Return [X, Y] of the center of cell containing provided text 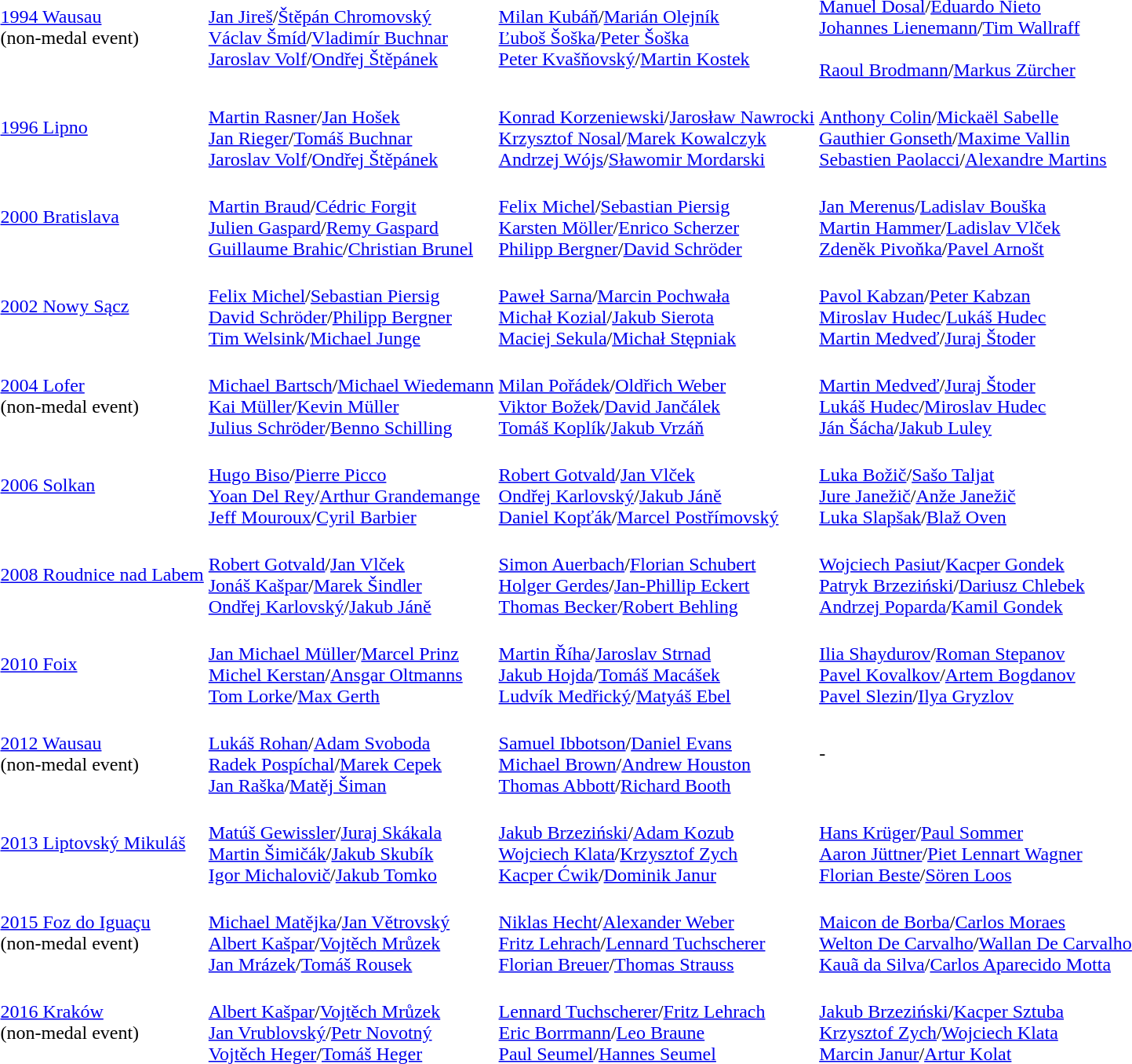
Martin Rasner/Jan HošekJan Rieger/Tomáš BuchnarJaroslav Volf/Ondřej Štěpánek [351, 127]
Niklas Hecht/Alexander WeberFritz Lehrach/Lennard TuchschererFlorian Breuer/Thomas Strauss [657, 932]
Matúš Gewissler/Juraj SkákalaMartin Šimičák/Jakub SkubíkIgor Michalovič/Jakub Tomko [351, 843]
Lukáš Rohan/Adam SvobodaRadek Pospíchal/Marek CepekJan Raška/Matěj Šiman [351, 753]
Robert Gotvald/Jan VlčekOndřej Karlovský/Jakub JáněDaniel Kopťák/Marcel Postřímovský [657, 485]
Jan Michael Müller/Marcel PrinzMichel Kerstan/Ansgar OltmannsTom Lorke/Max Gerth [351, 664]
Hugo Biso/Pierre PiccoYoan Del Rey/Arthur GrandemangeJeff Mouroux/Cyril Barbier [351, 485]
Robert Gotvald/Jan VlčekJonáš Kašpar/Marek ŠindlerOndřej Karlovský/Jakub Jáně [351, 574]
Milan Pořádek/Oldřich WeberViktor Božek/David JančálekTomáš Koplík/Jakub Vrzáň [657, 395]
Paweł Sarna/Marcin PochwałaMichał Kozial/Jakub SierotaMaciej Sekula/Michał Stępniak [657, 306]
Jakub Brzeziński/Adam KozubWojciech Klata/Krzysztof ZychKacper Ćwik/Dominik Janur [657, 843]
Simon Auerbach/Florian SchubertHolger Gerdes/Jan-Phillip EckertThomas Becker/Robert Behling [657, 574]
Martin Říha/Jaroslav StrnadJakub Hojda/Tomáš MacášekLudvík Medřický/Matyáš Ebel [657, 664]
Michael Bartsch/Michael WiedemannKai Müller/Kevin MüllerJulius Schröder/Benno Schilling [351, 395]
Felix Michel/Sebastian PiersigDavid Schröder/Philipp BergnerTim Welsink/Michael Junge [351, 306]
Konrad Korzeniewski/Jarosław NawrockiKrzysztof Nosal/Marek KowalczykAndrzej Wójs/Sławomir Mordarski [657, 127]
Martin Braud/Cédric ForgitJulien Gaspard/Remy GaspardGuillaume Brahic/Christian Brunel [351, 217]
Michael Matějka/Jan VětrovskýAlbert Kašpar/Vojtěch MrůzekJan Mrázek/Tomáš Rousek [351, 932]
Felix Michel/Sebastian PiersigKarsten Möller/Enrico ScherzerPhilipp Bergner/David Schröder [657, 217]
Samuel Ibbotson/Daniel EvansMichael Brown/Andrew HoustonThomas Abbott/Richard Booth [657, 753]
